Detect which cell encompasses the target text, then output its (x, y) center coordinate. 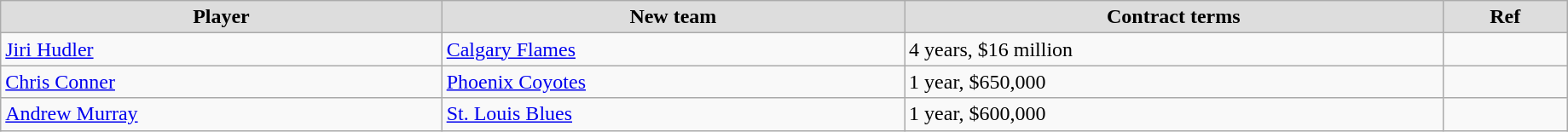
1 year, $650,000 (1173, 82)
Phoenix Coyotes (673, 82)
Jiri Hudler (222, 49)
New team (673, 17)
Andrew Murray (222, 114)
Calgary Flames (673, 49)
Chris Conner (222, 82)
Contract terms (1173, 17)
4 years, $16 million (1173, 49)
Player (222, 17)
1 year, $600,000 (1173, 114)
St. Louis Blues (673, 114)
Ref (1505, 17)
